Find where the given text appears and provide that cell's center as (X, Y) coordinate. 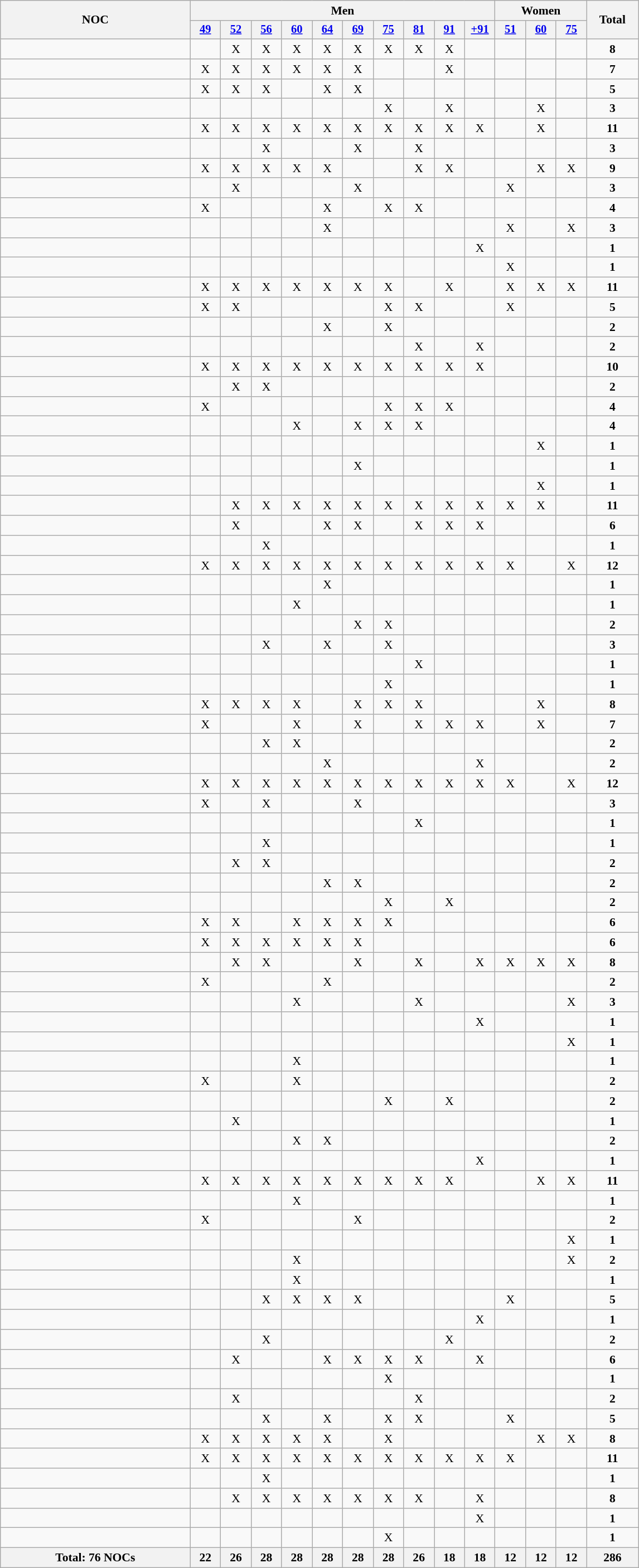
81 (419, 30)
51 (511, 30)
9 (612, 168)
91 (449, 30)
10 (612, 367)
22 (205, 1558)
56 (267, 30)
52 (236, 30)
49 (205, 30)
64 (328, 30)
Total (612, 20)
NOC (95, 20)
Women (541, 11)
286 (612, 1558)
+91 (480, 30)
Total: 76 NOCs (95, 1558)
69 (358, 30)
Men (342, 11)
